Provide the (X, Y) coordinate of the cell's center where the given text is located.  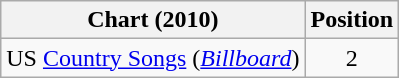
US Country Songs (Billboard) (153, 58)
Chart (2010) (153, 20)
2 (352, 58)
Position (352, 20)
